Return the (x, y) coordinate for the center point of the cell that contains the specified text.  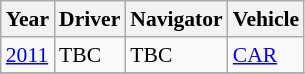
2011 (28, 55)
Driver (90, 19)
Vehicle (266, 19)
CAR (266, 55)
Navigator (176, 19)
Year (28, 19)
